Capture the cell that displays the provided text and extract its [X, Y] central coordinate. 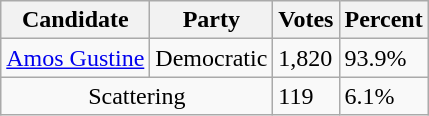
Candidate [76, 20]
119 [306, 96]
Votes [306, 20]
6.1% [384, 96]
Percent [384, 20]
Amos Gustine [76, 58]
Democratic [212, 58]
93.9% [384, 58]
1,820 [306, 58]
Scattering [137, 96]
Party [212, 20]
